Pinpoint the cell where the given text exists, returning its (X, Y) midpoint coordinate. 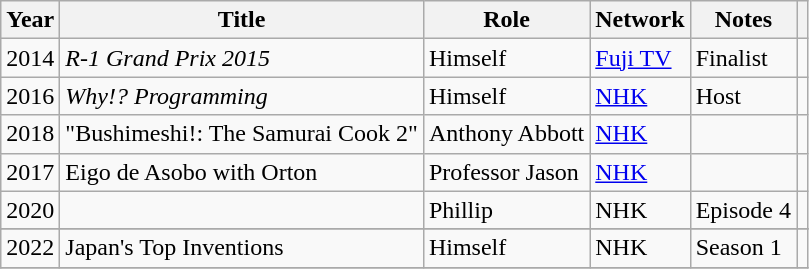
Fuji TV (640, 58)
Notes (743, 20)
Role (506, 20)
Professor Jason (506, 172)
R-1 Grand Prix 2015 (242, 58)
2018 (30, 134)
Phillip (506, 210)
Eigo de Asobo with Orton (242, 172)
"Bushimeshi!: The Samurai Cook 2" (242, 134)
Why!? Programming (242, 96)
Title (242, 20)
Season 1 (743, 248)
Finalist (743, 58)
2014 (30, 58)
Anthony Abbott (506, 134)
Episode 4 (743, 210)
Network (640, 20)
2017 (30, 172)
2020 (30, 210)
Year (30, 20)
2022 (30, 248)
Host (743, 96)
Japan's Top Inventions (242, 248)
2016 (30, 96)
